Scan for the cell matching the given text and deliver its [x, y] coordinate at center. 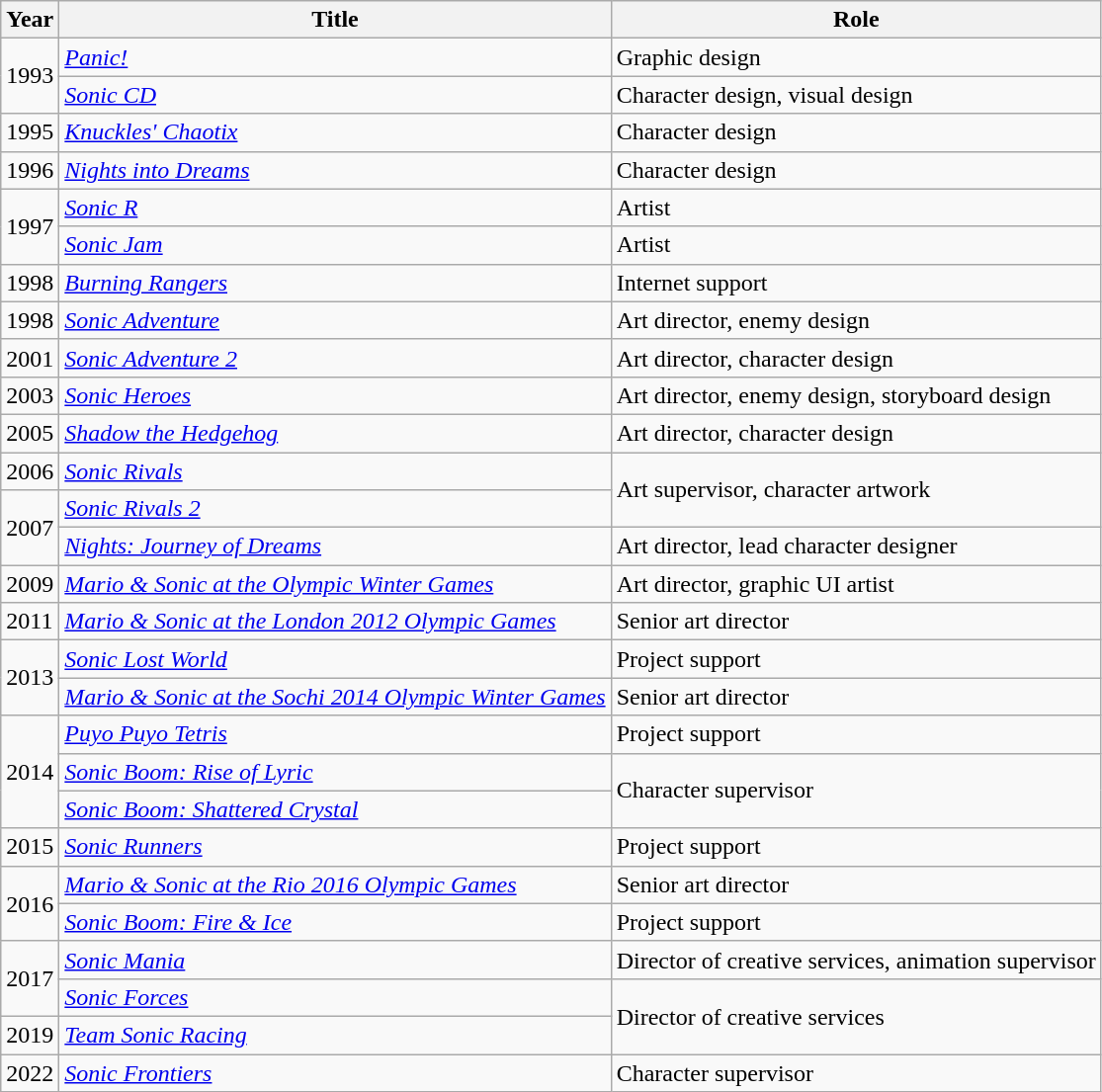
2016 [30, 903]
Sonic Rivals 2 [335, 509]
Role [856, 20]
2013 [30, 678]
2014 [30, 772]
2009 [30, 584]
Director of creative services, animation supervisor [856, 960]
1995 [30, 132]
2011 [30, 622]
Sonic Boom: Shattered Crystal [335, 809]
Art supervisor, character artwork [856, 490]
Nights: Journey of Dreams [335, 546]
2001 [30, 358]
Team Sonic Racing [335, 1035]
Character design, visual design [856, 95]
Puyo Puyo Tetris [335, 734]
Nights into Dreams [335, 170]
Graphic design [856, 57]
Mario & Sonic at the Rio 2016 Olympic Games [335, 884]
Sonic Adventure 2 [335, 358]
Sonic Forces [335, 997]
Sonic Heroes [335, 395]
Director of creative services [856, 1016]
Sonic Boom: Rise of Lyric [335, 772]
Shadow the Hedgehog [335, 433]
Sonic Runners [335, 847]
2005 [30, 433]
Sonic Boom: Fire & Ice [335, 922]
Sonic Lost World [335, 659]
2007 [30, 528]
Panic! [335, 57]
Sonic CD [335, 95]
2006 [30, 471]
Burning Rangers [335, 283]
Sonic Frontiers [335, 1072]
Sonic Adventure [335, 320]
Art director, graphic UI artist [856, 584]
Mario & Sonic at the London 2012 Olympic Games [335, 622]
Year [30, 20]
1996 [30, 170]
2019 [30, 1035]
Sonic R [335, 208]
Sonic Rivals [335, 471]
Sonic Jam [335, 245]
Art director, enemy design [856, 320]
Sonic Mania [335, 960]
2015 [30, 847]
Mario & Sonic at the Sochi 2014 Olympic Winter Games [335, 697]
Mario & Sonic at the Olympic Winter Games [335, 584]
Internet support [856, 283]
Title [335, 20]
2022 [30, 1072]
1993 [30, 76]
2017 [30, 978]
1997 [30, 226]
Art director, enemy design, storyboard design [856, 395]
Art director, lead character designer [856, 546]
2003 [30, 395]
Knuckles' Chaotix [335, 132]
